Identify which cell holds the provided text, then report its (x, y) central coordinate. 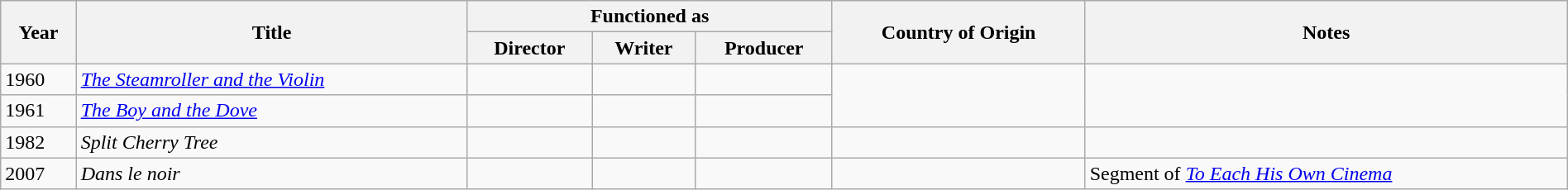
2007 (38, 173)
Split Cherry Tree (271, 142)
1960 (38, 79)
Segment of To Each His Own Cinema (1327, 173)
Writer (644, 48)
Notes (1327, 32)
The Boy and the Dove (271, 111)
The Steamroller and the Violin (271, 79)
Dans le noir (271, 173)
1982 (38, 142)
Year (38, 32)
Director (529, 48)
1961 (38, 111)
Functioned as (650, 17)
Producer (764, 48)
Country of Origin (958, 32)
Title (271, 32)
